Return (X, Y) of the center of cell containing provided text 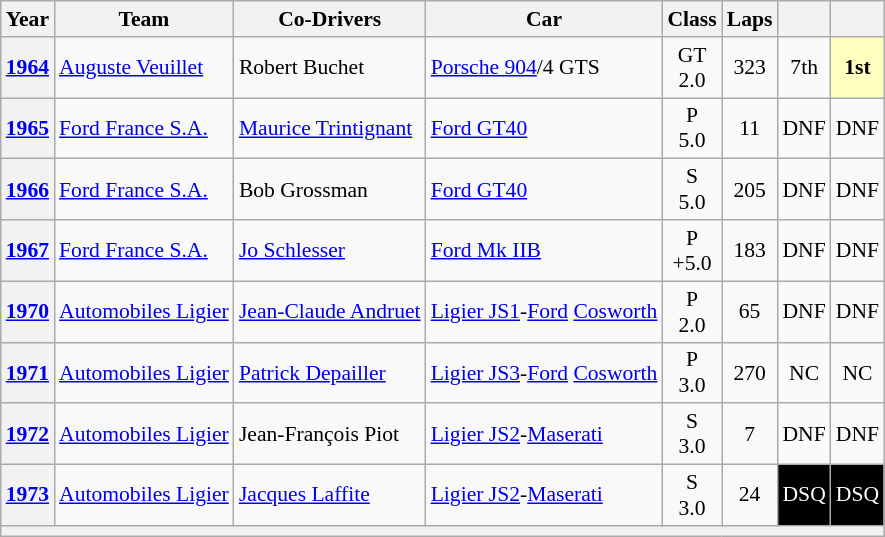
GT2.0 (692, 68)
1st (858, 68)
1970 (28, 312)
Year (28, 19)
1964 (28, 68)
Bob Grossman (330, 190)
11 (750, 128)
Class (692, 19)
P+5.0 (692, 250)
Co-Drivers (330, 19)
7th (804, 68)
Ford Mk IIB (544, 250)
1973 (28, 496)
65 (750, 312)
Porsche 904/4 GTS (544, 68)
Patrick Depailler (330, 372)
S5.0 (692, 190)
1966 (28, 190)
7 (750, 434)
Jean-Claude Andruet (330, 312)
Laps (750, 19)
Robert Buchet (330, 68)
Auguste Veuillet (144, 68)
Jo Schlesser (330, 250)
1967 (28, 250)
205 (750, 190)
Ligier JS3-Ford Cosworth (544, 372)
P2.0 (692, 312)
323 (750, 68)
24 (750, 496)
270 (750, 372)
1971 (28, 372)
Jean-François Piot (330, 434)
P5.0 (692, 128)
Ligier JS1-Ford Cosworth (544, 312)
P3.0 (692, 372)
Maurice Trintignant (330, 128)
Team (144, 19)
1972 (28, 434)
183 (750, 250)
Jacques Laffite (330, 496)
1965 (28, 128)
Car (544, 19)
